Find where the given text appears and provide that cell's center as (X, Y) coordinate. 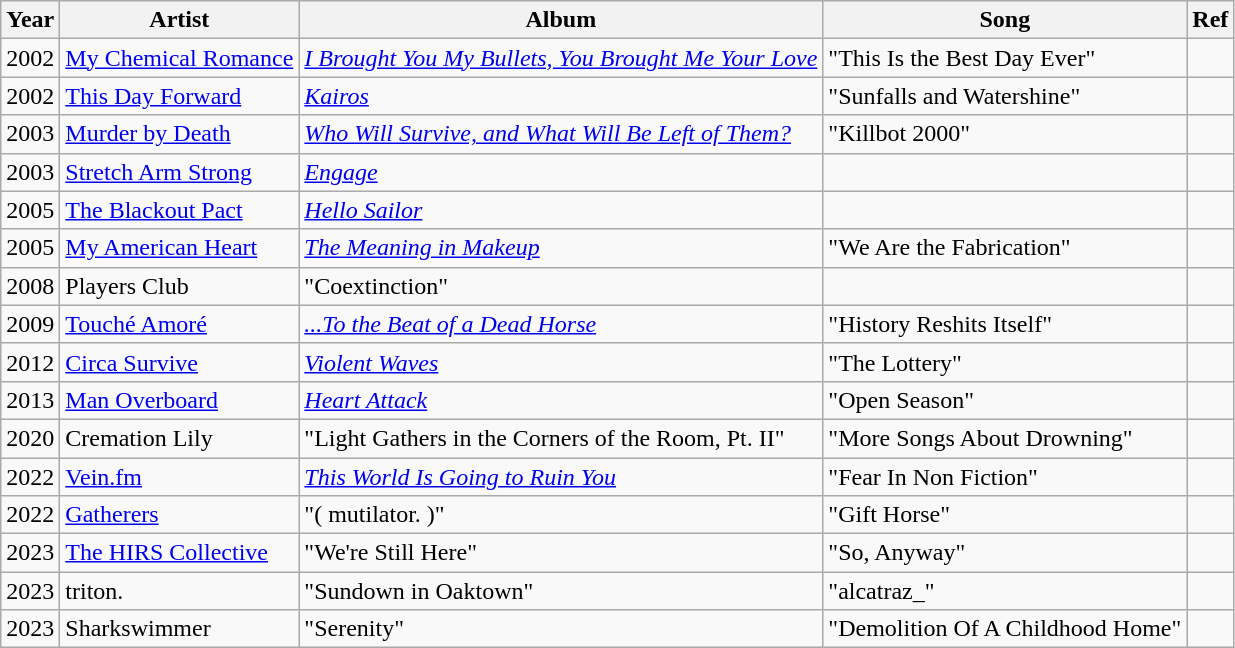
Artist (180, 20)
This Day Forward (180, 96)
Ref (1210, 20)
Song (1005, 20)
Year (30, 20)
Who Will Survive, and What Will Be Left of Them? (561, 134)
Touché Amoré (180, 324)
Gatherers (180, 515)
Album (561, 20)
triton. (180, 591)
Players Club (180, 286)
My American Heart (180, 248)
"( mutilator. )" (561, 515)
"We Are the Fabrication" (1005, 248)
This World Is Going to Ruin You (561, 477)
"Light Gathers in the Corners of the Room, Pt. II" (561, 438)
Sharkswimmer (180, 629)
2020 (30, 438)
Kairos (561, 96)
Hello Sailor (561, 210)
The Blackout Pact (180, 210)
"History Reshits Itself" (1005, 324)
"Serenity" (561, 629)
"Gift Horse" (1005, 515)
Murder by Death (180, 134)
Vein.fm (180, 477)
"Killbot 2000" (1005, 134)
Stretch Arm Strong (180, 172)
"alcatraz_" (1005, 591)
2009 (30, 324)
Heart Attack (561, 400)
2013 (30, 400)
"We're Still Here" (561, 553)
"Open Season" (1005, 400)
Cremation Lily (180, 438)
The HIRS Collective (180, 553)
"Fear In Non Fiction" (1005, 477)
"Demolition Of A Childhood Home" (1005, 629)
My Chemical Romance (180, 58)
"Sunfalls and Watershine" (1005, 96)
Engage (561, 172)
I Brought You My Bullets, You Brought Me Your Love (561, 58)
2012 (30, 362)
2008 (30, 286)
...To the Beat of a Dead Horse (561, 324)
"Sundown in Oaktown" (561, 591)
"More Songs About Drowning" (1005, 438)
Circa Survive (180, 362)
"This Is the Best Day Ever" (1005, 58)
"Coextinction" (561, 286)
"The Lottery" (1005, 362)
Violent Waves (561, 362)
The Meaning in Makeup (561, 248)
"So, Anyway" (1005, 553)
Man Overboard (180, 400)
